From the cell containing the given text, extract its center point as [x, y] coordinate. 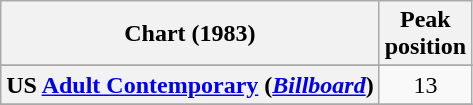
US Adult Contemporary (Billboard) [190, 85]
13 [425, 85]
Peakposition [425, 34]
Chart (1983) [190, 34]
